Determine the [X, Y] coordinate at the center of the cell enclosing the given text.  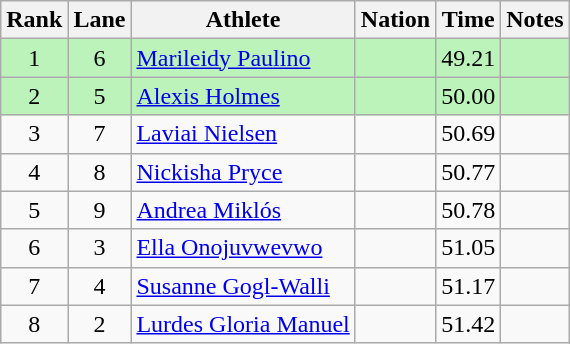
9 [100, 210]
51.17 [468, 286]
Notes [535, 20]
49.21 [468, 58]
50.78 [468, 210]
Andrea Miklós [243, 210]
Ella Onojuvwevwo [243, 248]
Nickisha Pryce [243, 172]
50.00 [468, 96]
1 [34, 58]
50.77 [468, 172]
Athlete [243, 20]
Susanne Gogl-Walli [243, 286]
51.42 [468, 324]
Marileidy Paulino [243, 58]
Rank [34, 20]
Lane [100, 20]
51.05 [468, 248]
Alexis Holmes [243, 96]
50.69 [468, 134]
Lurdes Gloria Manuel [243, 324]
Laviai Nielsen [243, 134]
Time [468, 20]
Nation [395, 20]
